Extract the [x, y] coordinate from the center of the cell holding the provided text.  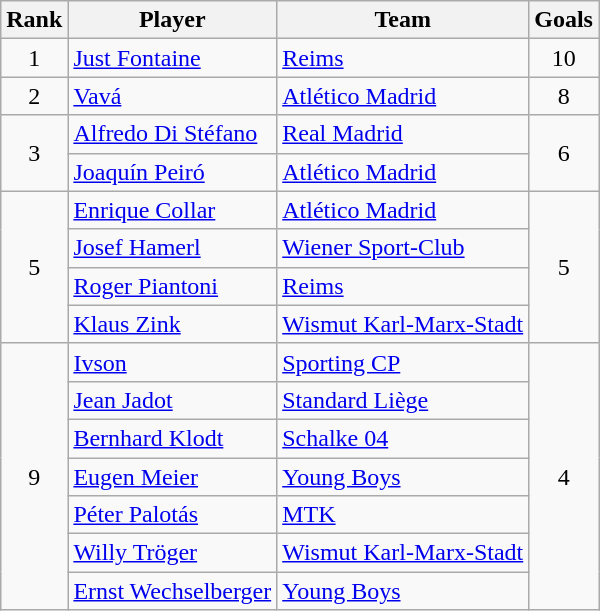
Willy Tröger [172, 553]
Ivson [172, 362]
9 [34, 476]
10 [564, 58]
Enrique Collar [172, 210]
Team [403, 20]
Klaus Zink [172, 324]
Schalke 04 [403, 438]
Rank [34, 20]
Joaquín Peiró [172, 172]
Player [172, 20]
3 [34, 153]
Real Madrid [403, 134]
Ernst Wechselberger [172, 591]
Jean Jadot [172, 400]
Josef Hamerl [172, 248]
MTK [403, 515]
Roger Piantoni [172, 286]
Alfredo Di Stéfano [172, 134]
Vavá [172, 96]
Sporting CP [403, 362]
Goals [564, 20]
4 [564, 476]
Eugen Meier [172, 477]
Bernhard Klodt [172, 438]
Péter Palotás [172, 515]
6 [564, 153]
Wiener Sport-Club [403, 248]
1 [34, 58]
Standard Liège [403, 400]
2 [34, 96]
8 [564, 96]
Just Fontaine [172, 58]
